Identify which cell holds the provided text, then report its (X, Y) central coordinate. 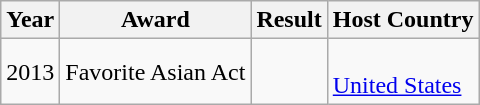
Result (289, 20)
Year (30, 20)
United States (403, 72)
2013 (30, 72)
Favorite Asian Act (156, 72)
Host Country (403, 20)
Award (156, 20)
